Provide the [x, y] coordinate of the cell's center where the given text is located.  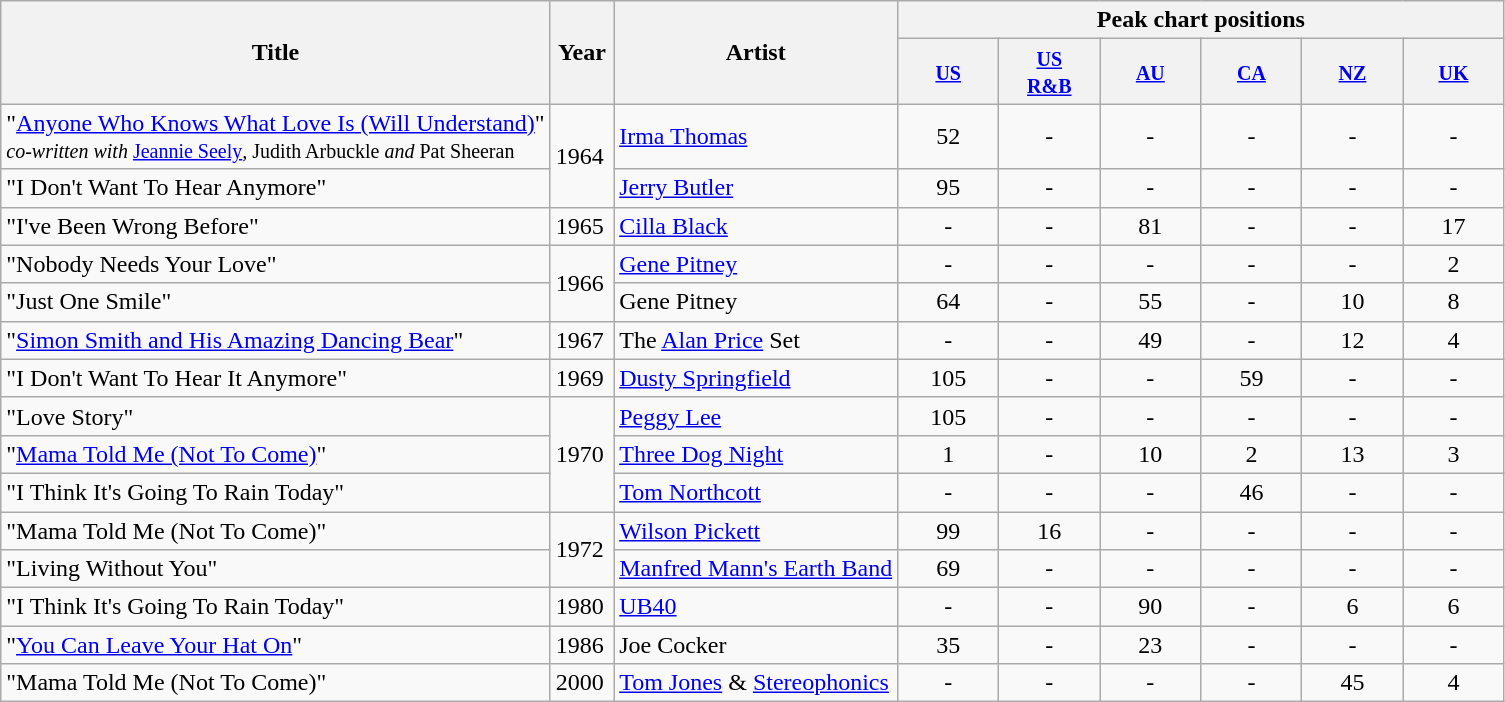
"Just One Smile" [276, 302]
Joe Cocker [756, 645]
1967 [582, 340]
16 [1050, 531]
"I Don't Want To Hear Anymore" [276, 188]
Artist [756, 52]
90 [1150, 607]
"Simon Smith and His Amazing Dancing Bear" [276, 340]
Wilson Pickett [756, 531]
Tom Northcott [756, 492]
CA [1252, 72]
8 [1454, 302]
2000 [582, 683]
"I've Been Wrong Before" [276, 226]
55 [1150, 302]
64 [948, 302]
1986 [582, 645]
81 [1150, 226]
"Nobody Needs Your Love" [276, 264]
49 [1150, 340]
US [948, 72]
1964 [582, 156]
Manfred Mann's Earth Band [756, 569]
3 [1454, 454]
1980 [582, 607]
NZ [1352, 72]
99 [948, 531]
1969 [582, 378]
Peak chart positions [1201, 20]
52 [948, 136]
95 [948, 188]
Peggy Lee [756, 416]
Dusty Springfield [756, 378]
45 [1352, 683]
59 [1252, 378]
17 [1454, 226]
1 [948, 454]
Year [582, 52]
Three Dog Night [756, 454]
"Love Story" [276, 416]
46 [1252, 492]
Jerry Butler [756, 188]
35 [948, 645]
Tom Jones & Stereophonics [756, 683]
1970 [582, 454]
UK [1454, 72]
USR&B [1050, 72]
UB40 [756, 607]
13 [1352, 454]
"Living Without You" [276, 569]
12 [1352, 340]
1966 [582, 283]
23 [1150, 645]
Irma Thomas [756, 136]
69 [948, 569]
"Anyone Who Knows What Love Is (Will Understand)" co-written with Jeannie Seely, Judith Arbuckle and Pat Sheeran [276, 136]
1965 [582, 226]
"You Can Leave Your Hat On" [276, 645]
"I Don't Want To Hear It Anymore" [276, 378]
Cilla Black [756, 226]
AU [1150, 72]
1972 [582, 550]
Title [276, 52]
The Alan Price Set [756, 340]
